Pinpoint the cell where the given text exists, returning its (X, Y) midpoint coordinate. 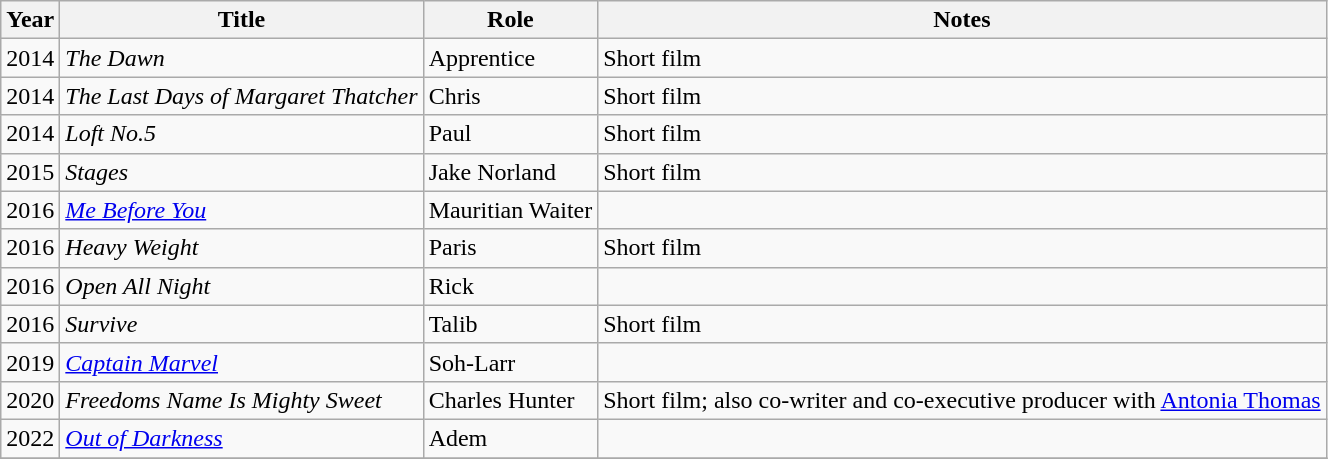
Stages (242, 172)
Year (30, 20)
Short film; also co-writer and co-executive producer with Antonia Thomas (962, 400)
Open All Night (242, 286)
Charles Hunter (510, 400)
The Last Days of Margaret Thatcher (242, 96)
Out of Darkness (242, 438)
2022 (30, 438)
Freedoms Name Is Mighty Sweet (242, 400)
Jake Norland (510, 172)
Paul (510, 134)
2019 (30, 362)
2015 (30, 172)
Soh-Larr (510, 362)
Title (242, 20)
Paris (510, 248)
Loft No.5 (242, 134)
The Dawn (242, 58)
Apprentice (510, 58)
Notes (962, 20)
Rick (510, 286)
2020 (30, 400)
Me Before You (242, 210)
Adem (510, 438)
Role (510, 20)
Heavy Weight (242, 248)
Chris (510, 96)
Survive (242, 324)
Captain Marvel (242, 362)
Mauritian Waiter (510, 210)
Talib (510, 324)
